Identify which cell holds the provided text, then report its [x, y] central coordinate. 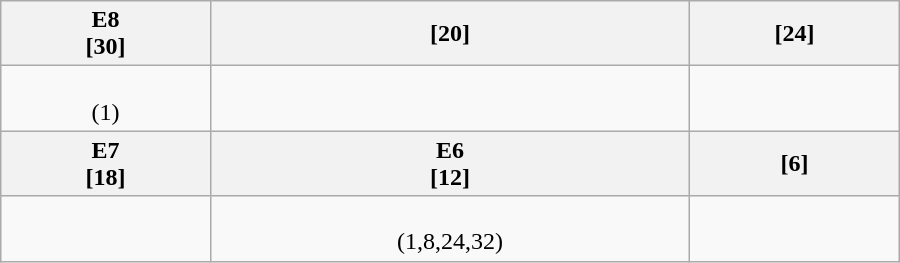
[6] [794, 164]
[24] [794, 34]
(1,8,24,32) [450, 228]
E8[30] [106, 34]
E6[12] [450, 164]
E7[18] [106, 164]
[20] [450, 34]
(1) [106, 98]
